Return [x, y] of the center of cell containing provided text 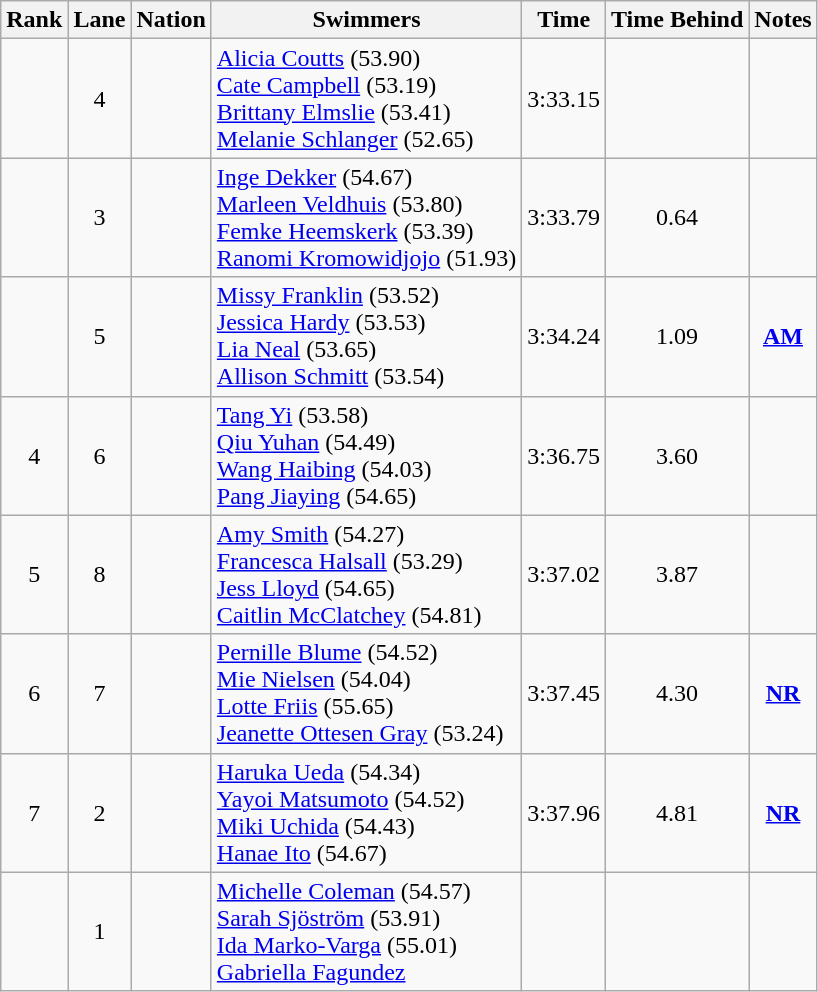
Tang Yi (53.58)Qiu Yuhan (54.49)Wang Haibing (54.03)Pang Jiaying (54.65) [366, 456]
Time Behind [676, 20]
3:37.96 [564, 812]
Nation [171, 20]
1 [100, 932]
4.30 [676, 694]
Pernille Blume (54.52)Mie Nielsen (54.04)Lotte Friis (55.65) Jeanette Ottesen Gray (53.24) [366, 694]
Swimmers [366, 20]
2 [100, 812]
Notes [783, 20]
0.64 [676, 218]
1.09 [676, 336]
Time [564, 20]
Michelle Coleman (54.57)Sarah Sjöström (53.91)Ida Marko-Varga (55.01)Gabriella Fagundez [366, 932]
AM [783, 336]
Inge Dekker (54.67)Marleen Veldhuis (53.80)Femke Heemskerk (53.39)Ranomi Kromowidjojo (51.93) [366, 218]
3:37.45 [564, 694]
Rank [34, 20]
Haruka Ueda (54.34)Yayoi Matsumoto (54.52)Miki Uchida (54.43)Hanae Ito (54.67) [366, 812]
3.87 [676, 574]
3:33.15 [564, 98]
3 [100, 218]
Amy Smith (54.27)Francesca Halsall (53.29)Jess Lloyd (54.65)Caitlin McClatchey (54.81) [366, 574]
3.60 [676, 456]
Missy Franklin (53.52)Jessica Hardy (53.53)Lia Neal (53.65)Allison Schmitt (53.54) [366, 336]
3:36.75 [564, 456]
4.81 [676, 812]
3:33.79 [564, 218]
Alicia Coutts (53.90)Cate Campbell (53.19)Brittany Elmslie (53.41)Melanie Schlanger (52.65) [366, 98]
3:37.02 [564, 574]
8 [100, 574]
Lane [100, 20]
3:34.24 [564, 336]
